Find where the given text appears and provide that cell's center as [X, Y] coordinate. 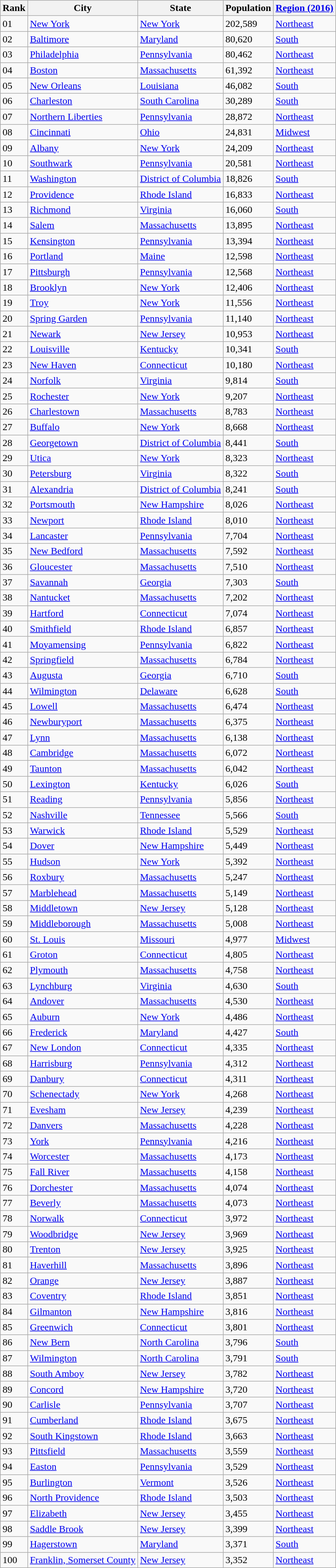
4,630 [248, 986]
New Bedford [83, 551]
5,392 [248, 861]
19 [14, 303]
5,128 [248, 908]
Carlisle [83, 1405]
Groton [83, 955]
Petersburg [83, 474]
13,394 [248, 241]
Hudson [83, 861]
7,202 [248, 598]
Easton [83, 1467]
7,303 [248, 582]
8,241 [248, 489]
4,158 [248, 1172]
7,074 [248, 613]
50 [14, 784]
13,895 [248, 225]
27 [14, 427]
20 [14, 318]
98 [14, 1529]
Salem [83, 225]
25 [14, 396]
13 [14, 210]
80,462 [248, 55]
4,805 [248, 955]
61 [14, 955]
06 [14, 101]
New Bern [83, 1343]
Savannah [83, 582]
46 [14, 722]
16,833 [248, 194]
4,228 [248, 1125]
3,707 [248, 1405]
8,026 [248, 505]
61,392 [248, 70]
15 [14, 241]
Northern Liberties [83, 117]
7,704 [248, 536]
26 [14, 411]
3,529 [248, 1467]
Dorchester [83, 1188]
24,209 [248, 148]
Philadelphia [83, 55]
53 [14, 830]
6,072 [248, 753]
4,239 [248, 1110]
Franklin, Somerset County [83, 1560]
9,814 [248, 380]
Danvers [83, 1125]
69 [14, 1079]
8,783 [248, 411]
5,008 [248, 923]
12,598 [248, 256]
4,758 [248, 970]
11,140 [248, 318]
Charlestown [83, 411]
Ohio [180, 132]
63 [14, 986]
46,082 [248, 86]
New Orleans [83, 86]
65 [14, 1017]
3,896 [248, 1265]
71 [14, 1110]
6,138 [248, 738]
3,816 [248, 1312]
4,977 [248, 939]
6,857 [248, 629]
6,784 [248, 660]
86 [14, 1343]
Missouri [180, 939]
08 [14, 132]
28 [14, 442]
12 [14, 194]
Schenectady [83, 1094]
11,556 [248, 303]
73 [14, 1141]
4,486 [248, 1017]
5,529 [248, 830]
12,406 [248, 287]
York [83, 1141]
Population [248, 8]
Saddle Brook [83, 1529]
Georgetown [83, 442]
Norfolk [83, 380]
92 [14, 1435]
3,455 [248, 1513]
67 [14, 1048]
Louisiana [180, 86]
Dover [83, 846]
30,289 [248, 101]
5,149 [248, 892]
95 [14, 1482]
Smithfield [83, 629]
20,581 [248, 163]
68 [14, 1063]
Buffalo [83, 427]
8,323 [248, 458]
45 [14, 707]
4,216 [248, 1141]
28,872 [248, 117]
100 [14, 1560]
3,675 [248, 1420]
55 [14, 861]
Hagerstown [83, 1544]
5,247 [248, 877]
89 [14, 1389]
38 [14, 598]
Newport [83, 520]
New London [83, 1048]
Newark [83, 334]
Marblehead [83, 892]
6,474 [248, 707]
04 [14, 70]
4,173 [248, 1156]
Lancaster [83, 536]
Danbury [83, 1079]
5,449 [248, 846]
02 [14, 39]
Lexington [83, 784]
Frederick [83, 1032]
Trenton [83, 1250]
Utica [83, 458]
52 [14, 815]
7,510 [248, 567]
Warwick [83, 830]
85 [14, 1327]
Roxbury [83, 877]
10,953 [248, 334]
8,322 [248, 474]
South Carolina [180, 101]
51 [14, 799]
3,352 [248, 1560]
Auburn [83, 1017]
Alexandria [83, 489]
4,268 [248, 1094]
Worcester [83, 1156]
24,831 [248, 132]
31 [14, 489]
Nantucket [83, 598]
17 [14, 272]
Moyamensing [83, 644]
6,026 [248, 784]
34 [14, 536]
77 [14, 1203]
94 [14, 1467]
49 [14, 769]
10,180 [248, 365]
Concord [83, 1389]
3,801 [248, 1327]
Beverly [83, 1203]
01 [14, 24]
4,311 [248, 1079]
8,010 [248, 520]
09 [14, 148]
Cincinnati [83, 132]
Lynchburg [83, 986]
99 [14, 1544]
9,207 [248, 396]
3,526 [248, 1482]
Southwark [83, 163]
Greenwich [83, 1327]
3,720 [248, 1389]
10,341 [248, 349]
Portsmouth [83, 505]
Rochester [83, 396]
78 [14, 1219]
Orange [83, 1281]
8,441 [248, 442]
6,710 [248, 675]
Coventry [83, 1296]
41 [14, 644]
32 [14, 505]
56 [14, 877]
96 [14, 1498]
Cumberland [83, 1420]
Tennessee [180, 815]
Baltimore [83, 39]
36 [14, 567]
66 [14, 1032]
05 [14, 86]
75 [14, 1172]
Gilmanton [83, 1312]
23 [14, 365]
Lynn [83, 738]
Plymouth [83, 970]
Charleston [83, 101]
6,042 [248, 769]
Louisville [83, 349]
6,822 [248, 644]
54 [14, 846]
Providence [83, 194]
10 [14, 163]
Nashville [83, 815]
14 [14, 225]
18,826 [248, 179]
8,668 [248, 427]
4,427 [248, 1032]
35 [14, 551]
Taunton [83, 769]
3,969 [248, 1234]
3,972 [248, 1219]
Spring Garden [83, 318]
Boston [83, 70]
Vermont [180, 1482]
88 [14, 1374]
3,887 [248, 1281]
Woodbridge [83, 1234]
Washington [83, 179]
81 [14, 1265]
St. Louis [83, 939]
Elizabeth [83, 1513]
Reading [83, 799]
72 [14, 1125]
03 [14, 55]
7,592 [248, 551]
Portland [83, 256]
Cambridge [83, 753]
84 [14, 1312]
30 [14, 474]
3,791 [248, 1358]
70 [14, 1094]
State [180, 8]
24 [14, 380]
4,073 [248, 1203]
29 [14, 458]
3,796 [248, 1343]
22 [14, 349]
59 [14, 923]
New Haven [83, 365]
42 [14, 660]
Newburyport [83, 722]
3,782 [248, 1374]
3,851 [248, 1296]
4,335 [248, 1048]
Andover [83, 1001]
3,663 [248, 1435]
Albany [83, 148]
Hartford [83, 613]
80 [14, 1250]
76 [14, 1188]
87 [14, 1358]
Brooklyn [83, 287]
3,503 [248, 1498]
21 [14, 334]
Gloucester [83, 567]
North Providence [83, 1498]
6,375 [248, 722]
11 [14, 179]
Fall River [83, 1172]
62 [14, 970]
5,566 [248, 815]
07 [14, 117]
40 [14, 629]
Evesham [83, 1110]
Middleborough [83, 923]
Norwalk [83, 1219]
90 [14, 1405]
44 [14, 691]
6,628 [248, 691]
Kensington [83, 241]
Springfield [83, 660]
City [83, 8]
80,620 [248, 39]
4,312 [248, 1063]
16,060 [248, 210]
Rank [14, 8]
43 [14, 675]
57 [14, 892]
16 [14, 256]
Haverhill [83, 1265]
48 [14, 753]
South Kingstown [83, 1435]
47 [14, 738]
33 [14, 520]
5,856 [248, 799]
74 [14, 1156]
93 [14, 1451]
Harrisburg [83, 1063]
60 [14, 939]
18 [14, 287]
39 [14, 613]
Pittsburgh [83, 272]
3,399 [248, 1529]
Middletown [83, 908]
97 [14, 1513]
79 [14, 1234]
58 [14, 908]
3,559 [248, 1451]
Richmond [83, 210]
4,530 [248, 1001]
South Amboy [83, 1374]
4,074 [248, 1188]
Delaware [180, 691]
82 [14, 1281]
Pittsfield [83, 1451]
3,371 [248, 1544]
Burlington [83, 1482]
37 [14, 582]
202,589 [248, 24]
3,925 [248, 1250]
83 [14, 1296]
Region (2016) [305, 8]
64 [14, 1001]
91 [14, 1420]
Maine [180, 256]
12,568 [248, 272]
Lowell [83, 707]
Troy [83, 303]
Augusta [83, 675]
